From the cell containing the given text, extract its center point as [X, Y] coordinate. 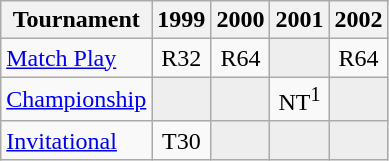
Match Play [76, 58]
1999 [182, 20]
Invitational [76, 140]
2001 [300, 20]
Tournament [76, 20]
T30 [182, 140]
R32 [182, 58]
2002 [358, 20]
NT1 [300, 100]
Championship [76, 100]
2000 [240, 20]
